Pinpoint the cell where the given text exists, returning its (X, Y) midpoint coordinate. 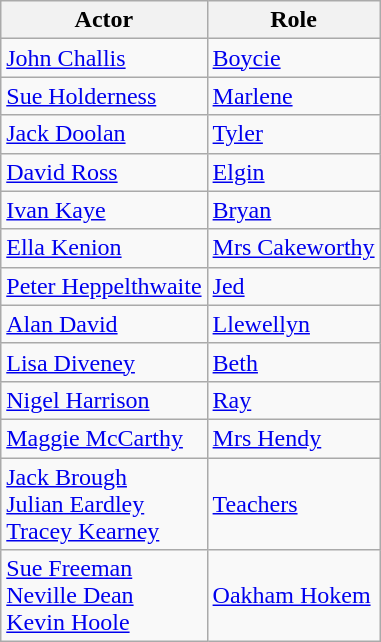
Beth (294, 362)
John Challis (104, 58)
Bryan (294, 210)
Ray (294, 400)
Peter Heppelthwaite (104, 286)
Jack BroughJulian EardleyTracey Kearney (104, 504)
Lisa Diveney (104, 362)
Elgin (294, 172)
Nigel Harrison (104, 400)
Alan David (104, 324)
Ella Kenion (104, 248)
David Ross (104, 172)
Tyler (294, 134)
Sue FreemanNeville DeanKevin Hoole (104, 596)
Boycie (294, 58)
Mrs Hendy (294, 438)
Mrs Cakeworthy (294, 248)
Oakham Hokem (294, 596)
Teachers (294, 504)
Maggie McCarthy (104, 438)
Role (294, 20)
Marlene (294, 96)
Jed (294, 286)
Ivan Kaye (104, 210)
Actor (104, 20)
Llewellyn (294, 324)
Sue Holderness (104, 96)
Jack Doolan (104, 134)
